Detect which cell encompasses the target text, then output its (x, y) center coordinate. 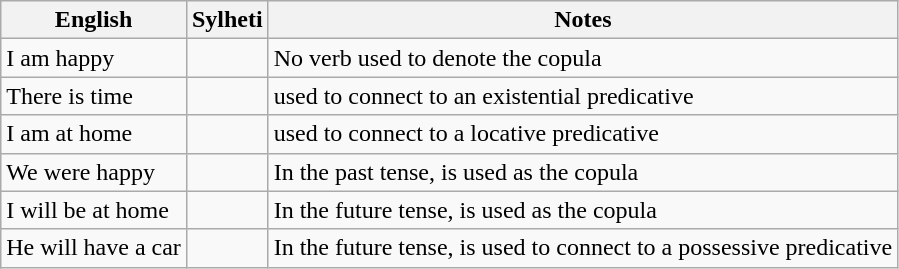
English (94, 20)
Sylheti (227, 20)
used to connect to an existential predicative (583, 96)
No verb used to denote the copula (583, 58)
In the future tense, is used to connect to a possessive predicative (583, 248)
I will be at home (94, 210)
I am happy (94, 58)
Notes (583, 20)
He will have a car (94, 248)
I am at home (94, 134)
There is time (94, 96)
In the future tense, is used as the copula (583, 210)
In the past tense, is used as the copula (583, 172)
used to connect to a locative predicative (583, 134)
We were happy (94, 172)
